Capture the cell that displays the provided text and extract its (X, Y) central coordinate. 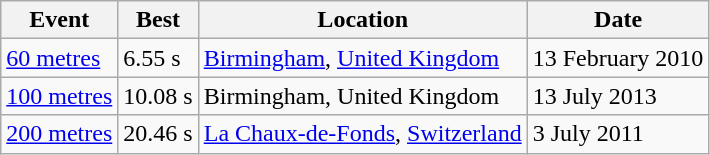
6.55 s (158, 58)
13 July 2013 (618, 96)
Location (362, 20)
10.08 s (158, 96)
Best (158, 20)
100 metres (60, 96)
Date (618, 20)
13 February 2010 (618, 58)
La Chaux-de-Fonds, Switzerland (362, 134)
3 July 2011 (618, 134)
20.46 s (158, 134)
60 metres (60, 58)
Event (60, 20)
200 metres (60, 134)
